Extract the [X, Y] coordinate from the center of the cell holding the provided text.  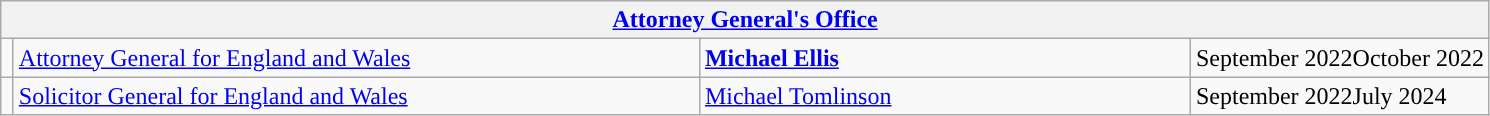
Attorney General for England and Wales [356, 58]
Attorney General's Office [746, 20]
Michael Tomlinson [944, 96]
September 2022July 2024 [1340, 96]
Michael Ellis [944, 58]
Solicitor General for England and Wales [356, 96]
September 2022October 2022 [1340, 58]
